Locate the cell with the specified text and output its (x, y) center coordinate. 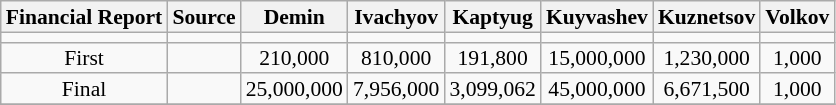
Kuznetsov (706, 16)
3,099,062 (492, 90)
Financial Report (84, 16)
Kaptyug (492, 16)
6,671,500 (706, 90)
Source (204, 16)
Kuyvashev (597, 16)
191,800 (492, 58)
810,000 (396, 58)
1,230,000 (706, 58)
210,000 (294, 58)
45,000,000 (597, 90)
Final (84, 90)
Volkov (797, 16)
25,000,000 (294, 90)
7,956,000 (396, 90)
Ivachyov (396, 16)
15,000,000 (597, 58)
Demin (294, 16)
First (84, 58)
